Output the (x, y) coordinate of the center of the cell containing the given text.  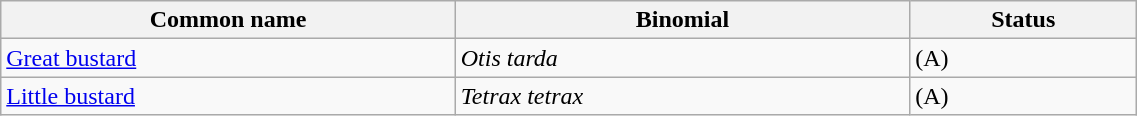
Otis tarda (682, 58)
Tetrax tetrax (682, 96)
Little bustard (228, 96)
Binomial (682, 20)
Status (1024, 20)
Great bustard (228, 58)
Common name (228, 20)
